Scan for the cell matching the given text and deliver its [X, Y] coordinate at center. 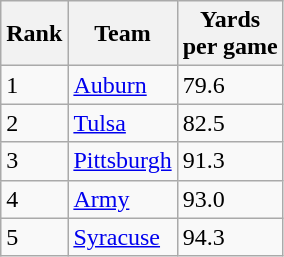
94.3 [230, 237]
Pittsburgh [122, 161]
4 [34, 199]
Tulsa [122, 123]
Syracuse [122, 237]
Army [122, 199]
Team [122, 34]
93.0 [230, 199]
91.3 [230, 161]
3 [34, 161]
Auburn [122, 85]
Rank [34, 34]
1 [34, 85]
82.5 [230, 123]
2 [34, 123]
5 [34, 237]
Yardsper game [230, 34]
79.6 [230, 85]
